Capture the cell that displays the provided text and extract its [X, Y] central coordinate. 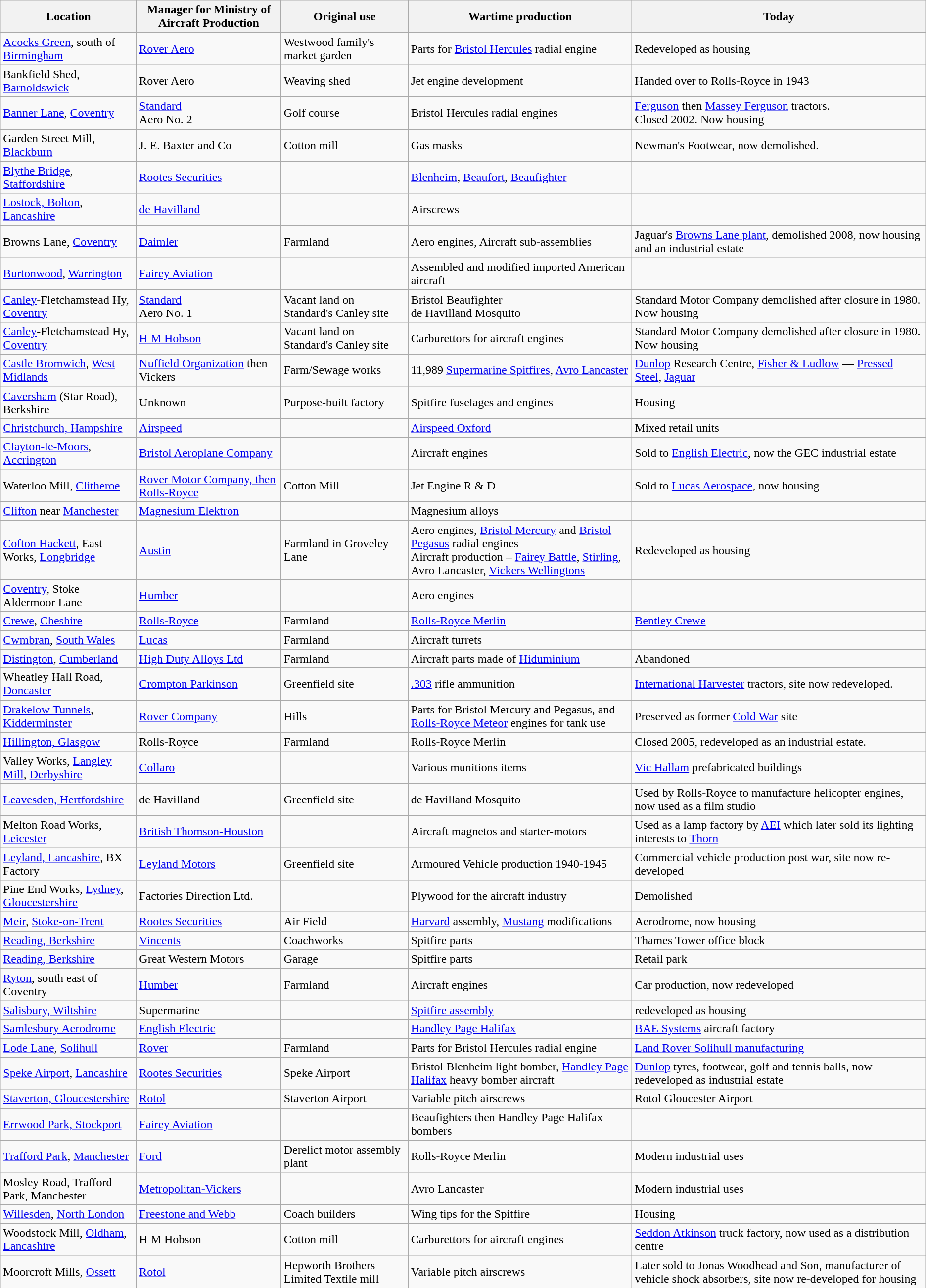
Staverton, Gloucestershire [68, 1099]
Speke Airport [344, 1073]
Avro Lancaster [520, 1189]
Aircraft magnetos and starter-motors [520, 832]
Burtonwood, Warrington [68, 274]
Cotton Mill [344, 486]
Airscrews [520, 210]
Location [68, 17]
Wing tips for the Spitfire [520, 1214]
Handed over to Rolls-Royce in 1943 [779, 81]
Gas masks [520, 145]
Magnesium Elektron [209, 511]
Supermarine [209, 1010]
Blythe Bridge, Staffordshire [68, 177]
Castle Bromwich, West Midlands [68, 370]
Staverton Airport [344, 1099]
Hepworth Brothers Limited Textile mill [344, 1272]
High Duty Alloys Ltd [209, 659]
Plywood for the aircraft industry [520, 896]
Beaufighters then Handley Page Halifax bombers [520, 1124]
Coachworks [344, 940]
Waterloo Mill, Clitheroe [68, 486]
Austin [209, 550]
Crewe, Cheshire [68, 621]
Rover Motor Company, then Rolls-Royce [209, 486]
Newman's Footwear, now demolished. [779, 145]
Caversham (Star Road), Berkshire [68, 402]
Golf course [344, 113]
StandardAero No. 1 [209, 306]
Unknown [209, 402]
Metropolitan-Vickers [209, 1189]
Hillington, Glasgow [68, 742]
Used by Rolls-Royce to manufacture helicopter engines, now used as a film studio [779, 799]
Drakelow Tunnels, Kidderminster [68, 716]
BAE Systems aircraft factory [779, 1029]
Pine End Works, Lydney, Gloucestershire [68, 896]
.303 rifle ammunition [520, 684]
Browns Lane, Coventry [68, 241]
Coventry, Stoke Aldermoor Lane [68, 595]
Rotol Gloucester Airport [779, 1099]
Aero engines [520, 595]
British Thomson-Houston [209, 832]
Aero engines, Aircraft sub-assemblies [520, 241]
Distington, Cumberland [68, 659]
Valley Works, Langley Mill, Derbyshire [68, 767]
Handley Page Halifax [520, 1029]
Meir, Stoke-on-Trent [68, 922]
Clayton-le-Moors, Accrington [68, 454]
Moorcroft Mills, Ossett [68, 1272]
Lucas [209, 640]
Closed 2005, redeveloped as an industrial estate. [779, 742]
Vincents [209, 940]
Retail park [779, 959]
Crompton Parkinson [209, 684]
Great Western Motors [209, 959]
Factories Direction Ltd. [209, 896]
Daimler [209, 241]
Coach builders [344, 1214]
Christchurch, Hampshire [68, 428]
International Harvester tractors, site now redeveloped. [779, 684]
Parts for Bristol Mercury and Pegasus, and Rolls-Royce Meteor engines for tank use [520, 716]
Car production, now redeveloped [779, 985]
Leyland, Lancashire, BX Factory [68, 863]
Later sold to Jonas Woodhead and Son, manufacturer of vehicle shock absorbers, site now re-developed for housing [779, 1272]
Acocks Green, south of Birmingham [68, 48]
Garage [344, 959]
Used as a lamp factory by AEI which later sold its lighting interests to Thorn [779, 832]
Abandoned [779, 659]
Aircraft turrets [520, 640]
Dunlop tyres, footwear, golf and tennis balls, now redeveloped as industrial estate [779, 1073]
Samlesbury Aerodrome [68, 1029]
Jet engine development [520, 81]
Collaro [209, 767]
Sold to English Electric, now the GEC industrial estate [779, 454]
StandardAero No. 2 [209, 113]
Aero engines, Bristol Mercury and Bristol Pegasus radial enginesAircraft production – Fairey Battle, Stirling, Avro Lancaster, Vickers Wellingtons [520, 550]
Commercial vehicle production post war, site now re-developed [779, 863]
Airspeed [209, 428]
Woodstock Mill, Oldham, Lancashire [68, 1239]
Dunlop Research Centre, Fisher & Ludlow — Pressed Steel, Jaguar [779, 370]
Today [779, 17]
Bristol Hercules radial engines [520, 113]
Ford [209, 1156]
Harvard assembly, Mustang modifications [520, 922]
Mixed retail units [779, 428]
Cofton Hackett, East Works, Longbridge [68, 550]
Derelict motor assembly plant [344, 1156]
Spitfire assembly [520, 1010]
English Electric [209, 1029]
Manager for Ministry of Aircraft Production [209, 17]
Banner Lane, Coventry [68, 113]
Demolished [779, 896]
Magnesium alloys [520, 511]
Nuffield Organization then Vickers [209, 370]
Aerodrome, now housing [779, 922]
Farm/Sewage works [344, 370]
Aircraft parts made of Hiduminium [520, 659]
Wartime production [520, 17]
Lostock, Bolton, Lancashire [68, 210]
redeveloped as housing [779, 1010]
Melton Road Works, Leicester [68, 832]
Assembled and modified imported American aircraft [520, 274]
J. E. Baxter and Co [209, 145]
Air Field [344, 922]
Farmland in Groveley Lane [344, 550]
Cwmbran, South Wales [68, 640]
Airspeed Oxford [520, 428]
Errwood Park, Stockport [68, 1124]
Lode Lane, Solihull [68, 1048]
Various munitions items [520, 767]
Original use [344, 17]
Land Rover Solihull manufacturing [779, 1048]
Bankfield Shed, Barnoldswick [68, 81]
Salisbury, Wiltshire [68, 1010]
Seddon Atkinson truck factory, now used as a distribution centre [779, 1239]
Ferguson then Massey Ferguson tractors.Closed 2002. Now housing [779, 113]
Ryton, south east of Coventry [68, 985]
Mosley Road, Trafford Park, Manchester [68, 1189]
Leyland Motors [209, 863]
Bristol Blenheim light bomber, Handley Page Halifax heavy bomber aircraft [520, 1073]
Speke Airport, Lancashire [68, 1073]
Preserved as former Cold War site [779, 716]
Bentley Crewe [779, 621]
Rover [209, 1048]
Spitfire fuselages and engines [520, 402]
Weaving shed [344, 81]
Thames Tower office block [779, 940]
Vic Hallam prefabricated buildings [779, 767]
de Havilland Mosquito [520, 799]
Armoured Vehicle production 1940-1945 [520, 863]
Willesden, North London [68, 1214]
Trafford Park, Manchester [68, 1156]
11,989 Supermarine Spitfires, Avro Lancaster [520, 370]
Jaguar's Browns Lane plant, demolished 2008, now housing and an industrial estate [779, 241]
Westwood family's market garden [344, 48]
Hills [344, 716]
Leavesden, Hertfordshire [68, 799]
Jet Engine R & D [520, 486]
Purpose-built factory [344, 402]
Wheatley Hall Road, Doncaster [68, 684]
Clifton near Manchester [68, 511]
Freestone and Webb [209, 1214]
Sold to Lucas Aerospace, now housing [779, 486]
Rover Company [209, 716]
Bristol Beaufighterde Havilland Mosquito [520, 306]
Blenheim, Beaufort, Beaufighter [520, 177]
Garden Street Mill, Blackburn [68, 145]
Bristol Aeroplane Company [209, 454]
